Search for the cell housing the specified text and yield its (X, Y) center coordinate. 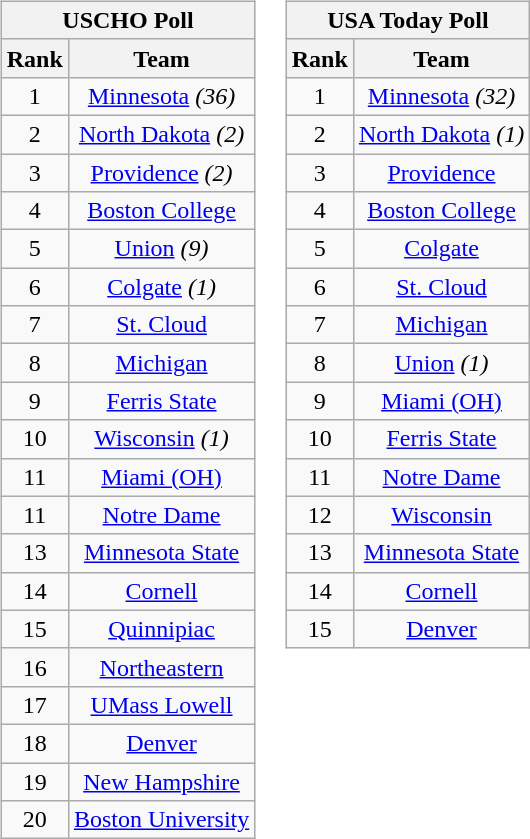
16 (34, 667)
Boston University (161, 820)
USCHO Poll (128, 20)
USA Today Poll (408, 20)
Quinnipiac (161, 629)
Northeastern (161, 667)
Providence (441, 173)
18 (34, 743)
UMass Lowell (161, 705)
Minnesota (36) (161, 96)
Union (9) (161, 249)
Union (1) (441, 363)
Colgate (441, 249)
12 (320, 515)
Providence (2) (161, 173)
17 (34, 705)
Colgate (1) (161, 287)
Wisconsin (441, 515)
North Dakota (2) (161, 134)
Wisconsin (1) (161, 439)
New Hampshire (161, 781)
North Dakota (1) (441, 134)
Minnesota (32) (441, 96)
19 (34, 781)
20 (34, 820)
